Extract the [X, Y] coordinate from the center of the cell holding the provided text.  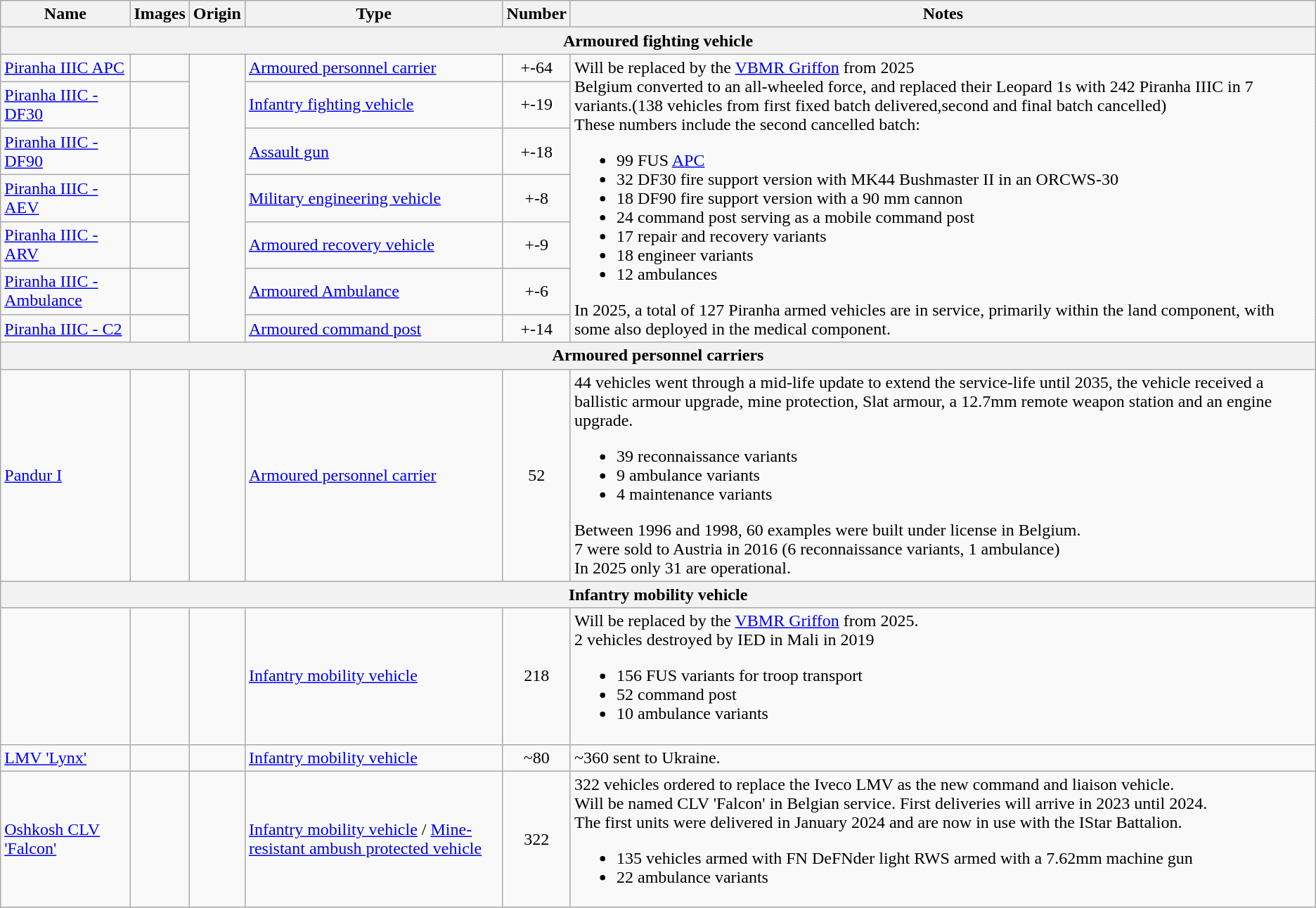
218 [536, 676]
Armoured personnel carriers [658, 356]
Origin [217, 14]
~80 [536, 758]
+-19 [536, 105]
Piranha IIIC - DF90 [65, 151]
Piranha IIIC APC [65, 67]
Number [536, 14]
322 [536, 839]
Infantry mobility vehicle / Mine-resistant ambush protected vehicle [374, 839]
Oshkosh CLV 'Falcon' [65, 839]
Piranha IIIC - ARV [65, 245]
Piranha IIIC - AEV [65, 198]
+-9 [536, 245]
Piranha IIIC - DF30 [65, 105]
Type [374, 14]
+-8 [536, 198]
~360 sent to Ukraine. [943, 758]
52 [536, 475]
+-64 [536, 67]
Assault gun [374, 151]
Notes [943, 14]
Armoured fighting vehicle [658, 41]
+-14 [536, 329]
Military engineering vehicle [374, 198]
Name [65, 14]
Infantry fighting vehicle [374, 105]
Pandur I [65, 475]
Images [160, 14]
+-6 [536, 292]
Piranha IIIC - C2 [65, 329]
Armoured command post [374, 329]
Armoured recovery vehicle [374, 245]
Piranha IIIC - Ambulance [65, 292]
LMV 'Lynx' [65, 758]
+-18 [536, 151]
Armoured Ambulance [374, 292]
